For the text-containing cell, return its midpoint in [x, y] coordinate format. 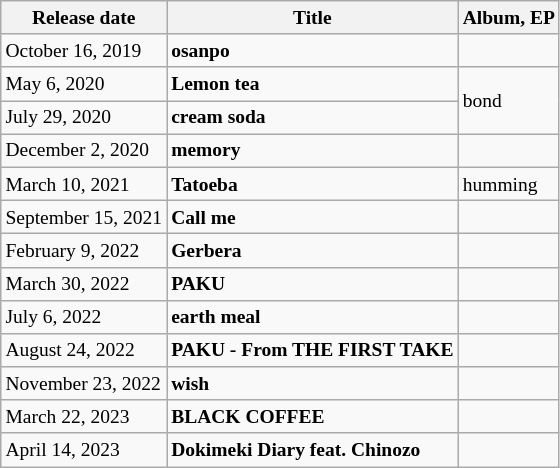
February 9, 2022 [84, 250]
bond [508, 100]
May 6, 2020 [84, 84]
December 2, 2020 [84, 150]
November 23, 2022 [84, 384]
July 29, 2020 [84, 118]
Title [313, 18]
March 10, 2021 [84, 184]
April 14, 2023 [84, 450]
cream soda [313, 118]
PAKU - From THE FIRST TAKE [313, 350]
Album, EP [508, 18]
March 30, 2022 [84, 284]
August 24, 2022 [84, 350]
wish [313, 384]
October 16, 2019 [84, 50]
BLACK COFFEE [313, 416]
September 15, 2021 [84, 216]
humming [508, 184]
Gerbera [313, 250]
Dokimeki Diary feat. Chinozo [313, 450]
earth meal [313, 316]
July 6, 2022 [84, 316]
memory [313, 150]
Release date [84, 18]
Call me [313, 216]
Lemon tea [313, 84]
March 22, 2023 [84, 416]
PAKU [313, 284]
osanpo [313, 50]
Tatoeba [313, 184]
